Return the (x, y) coordinate for the center point of the cell that contains the specified text.  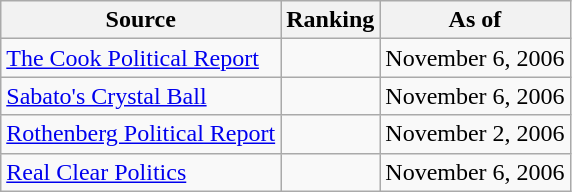
Sabato's Crystal Ball (141, 96)
Rothenberg Political Report (141, 134)
As of (475, 20)
Real Clear Politics (141, 172)
Source (141, 20)
The Cook Political Report (141, 58)
Ranking (330, 20)
November 2, 2006 (475, 134)
